Pinpoint the cell where the given text exists, returning its [X, Y] midpoint coordinate. 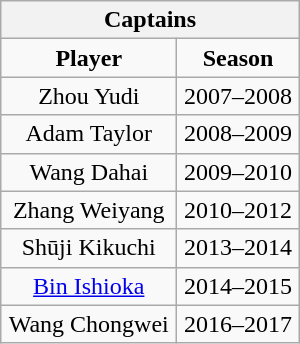
2013–2014 [238, 248]
Zhou Yudi [89, 96]
2009–2010 [238, 172]
2016–2017 [238, 324]
Bin Ishioka [89, 286]
Season [238, 58]
Player [89, 58]
Shūji Kikuchi [89, 248]
2014–2015 [238, 286]
2007–2008 [238, 96]
2010–2012 [238, 210]
Zhang Weiyang [89, 210]
2008–2009 [238, 134]
Wang Chongwei [89, 324]
Adam Taylor [89, 134]
Wang Dahai [89, 172]
Captains [150, 20]
